Identify which cell holds the provided text, then report its [X, Y] central coordinate. 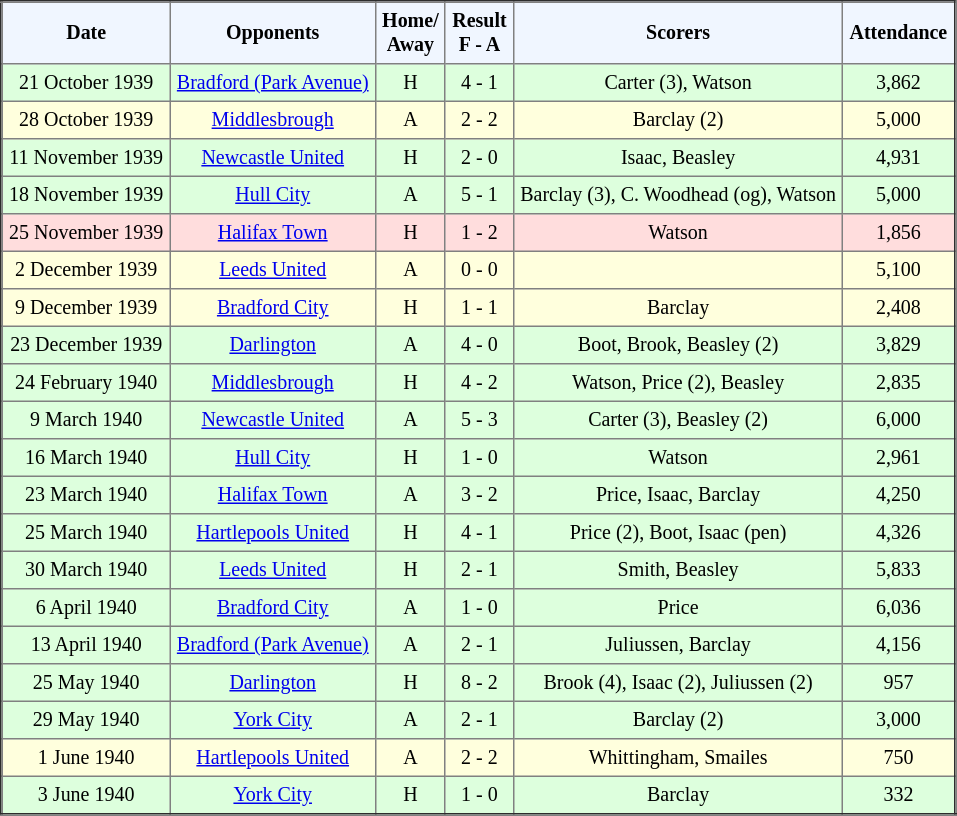
18 November 1939 [86, 195]
5,833 [899, 570]
0 - 0 [479, 270]
Date [86, 33]
Opponents [272, 33]
Price, Isaac, Barclay [678, 495]
23 March 1940 [86, 495]
Attendance [899, 33]
Watson, Price (2), Beasley [678, 383]
6,036 [899, 608]
Price [678, 608]
5,100 [899, 270]
1 - 1 [479, 308]
5 - 3 [479, 420]
Whittingham, Smailes [678, 758]
4,326 [899, 533]
2,835 [899, 383]
25 May 1940 [86, 683]
1,856 [899, 233]
25 March 1940 [86, 533]
2,961 [899, 458]
2 December 1939 [86, 270]
Scorers [678, 33]
Isaac, Beasley [678, 158]
Carter (3), Watson [678, 83]
6 April 1940 [86, 608]
Price (2), Boot, Isaac (pen) [678, 533]
4,931 [899, 158]
750 [899, 758]
4 - 2 [479, 383]
9 December 1939 [86, 308]
4,250 [899, 495]
16 March 1940 [86, 458]
Juliussen, Barclay [678, 645]
21 October 1939 [86, 83]
3,862 [899, 83]
23 December 1939 [86, 345]
1 June 1940 [86, 758]
30 March 1940 [86, 570]
9 March 1940 [86, 420]
Carter (3), Beasley (2) [678, 420]
Brook (4), Isaac (2), Juliussen (2) [678, 683]
28 October 1939 [86, 120]
1 - 2 [479, 233]
3 - 2 [479, 495]
11 November 1939 [86, 158]
5 - 1 [479, 195]
6,000 [899, 420]
2 - 0 [479, 158]
4,156 [899, 645]
Boot, Brook, Beasley (2) [678, 345]
8 - 2 [479, 683]
13 April 1940 [86, 645]
Barclay (3), C. Woodhead (og), Watson [678, 195]
3 June 1940 [86, 795]
4 - 0 [479, 345]
Smith, Beasley [678, 570]
Home/Away [410, 33]
957 [899, 683]
ResultF - A [479, 33]
332 [899, 795]
2,408 [899, 308]
3,000 [899, 720]
3,829 [899, 345]
29 May 1940 [86, 720]
25 November 1939 [86, 233]
24 February 1940 [86, 383]
